For the text-containing cell, return its midpoint in (x, y) coordinate format. 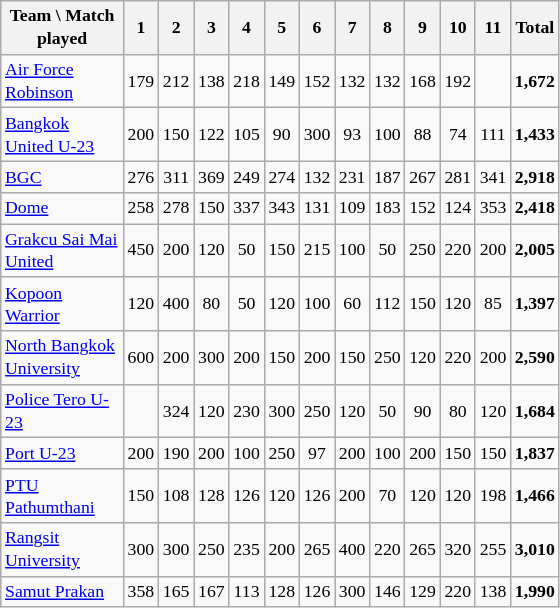
1,466 (536, 496)
111 (492, 135)
230 (246, 411)
Dome (62, 208)
93 (352, 135)
6 (316, 28)
3 (212, 28)
Team \ Match played (62, 28)
235 (246, 549)
1,433 (536, 135)
1,837 (536, 454)
2,005 (536, 250)
249 (246, 176)
Total (536, 28)
11 (492, 28)
192 (458, 81)
274 (282, 176)
168 (422, 81)
276 (140, 176)
215 (316, 250)
267 (422, 176)
7 (352, 28)
8 (388, 28)
167 (212, 592)
Grakcu Sai Mai United (62, 250)
255 (492, 549)
2,418 (536, 208)
Bangkok United U-23 (62, 135)
278 (176, 208)
4 (246, 28)
PTU Pathumthani (62, 496)
320 (458, 549)
149 (282, 81)
2,918 (536, 176)
North Bangkok University (62, 358)
Samut Prakan (62, 592)
165 (176, 592)
129 (422, 592)
88 (422, 135)
341 (492, 176)
1,684 (536, 411)
5 (282, 28)
9 (422, 28)
Air Force Robinson (62, 81)
131 (316, 208)
369 (212, 176)
60 (352, 304)
358 (140, 592)
146 (388, 592)
212 (176, 81)
600 (140, 358)
1,672 (536, 81)
124 (458, 208)
258 (140, 208)
85 (492, 304)
Kopoon Warrior (62, 304)
Police Tero U-23 (62, 411)
198 (492, 496)
2,590 (536, 358)
337 (246, 208)
Rangsit University (62, 549)
1 (140, 28)
231 (352, 176)
311 (176, 176)
113 (246, 592)
1,397 (536, 304)
105 (246, 135)
112 (388, 304)
450 (140, 250)
1,990 (536, 592)
218 (246, 81)
70 (388, 496)
BGC (62, 176)
343 (282, 208)
108 (176, 496)
122 (212, 135)
10 (458, 28)
3,010 (536, 549)
Port U-23 (62, 454)
179 (140, 81)
324 (176, 411)
183 (388, 208)
190 (176, 454)
97 (316, 454)
353 (492, 208)
187 (388, 176)
109 (352, 208)
74 (458, 135)
2 (176, 28)
281 (458, 176)
